Return the [X, Y] coordinate for the center point of the cell that contains the specified text.  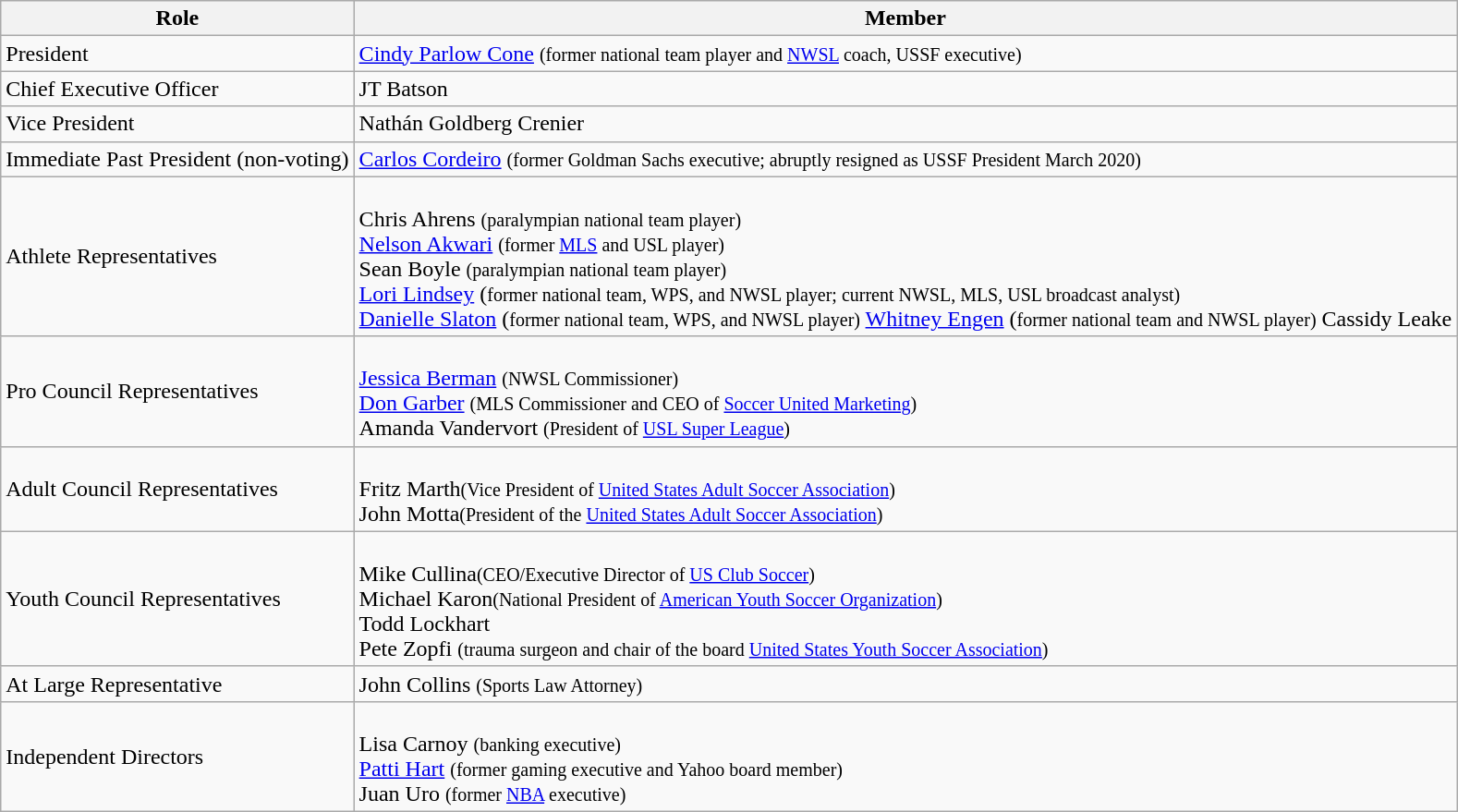
Jessica Berman (NWSL Commissioner) Don Garber (MLS Commissioner and CEO of Soccer United Marketing) Amanda Vandervort (President of USL Super League) [905, 392]
Immediate Past President (non-voting) [177, 159]
Role [177, 18]
Member [905, 18]
Cindy Parlow Cone (former national team player and NWSL coach, USSF executive) [905, 54]
At Large Representative [177, 684]
Lisa Carnoy (banking executive) Patti Hart (former gaming executive and Yahoo board member) Juan Uro (former NBA executive) [905, 756]
JT Batson [905, 89]
President [177, 54]
Youth Council Representatives [177, 599]
Independent Directors [177, 756]
Pro Council Representatives [177, 392]
Adult Council Representatives [177, 489]
John Collins (Sports Law Attorney) [905, 684]
Fritz Marth(Vice President of United States Adult Soccer Association) John Motta(President of the United States Adult Soccer Association) [905, 489]
Nathán Goldberg Crenier [905, 124]
Vice President [177, 124]
Athlete Representatives [177, 257]
Carlos Cordeiro (former Goldman Sachs executive; abruptly resigned as USSF President March 2020) [905, 159]
Chief Executive Officer [177, 89]
